Pinpoint the cell where the given text exists, returning its (X, Y) midpoint coordinate. 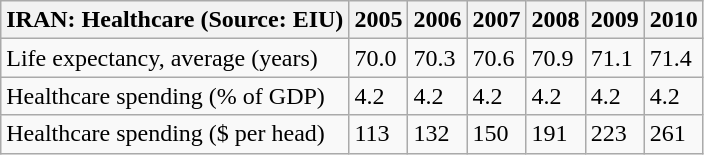
191 (556, 134)
70.0 (378, 58)
Life expectancy, average (years) (175, 58)
261 (674, 134)
70.6 (496, 58)
Healthcare spending (% of GDP) (175, 96)
71.4 (674, 58)
2006 (438, 20)
IRAN: Healthcare (Source: EIU) (175, 20)
2008 (556, 20)
2010 (674, 20)
2005 (378, 20)
132 (438, 134)
2007 (496, 20)
223 (614, 134)
113 (378, 134)
2009 (614, 20)
70.3 (438, 58)
70.9 (556, 58)
Healthcare spending ($ per head) (175, 134)
71.1 (614, 58)
150 (496, 134)
